Identify which cell holds the provided text, then report its [x, y] central coordinate. 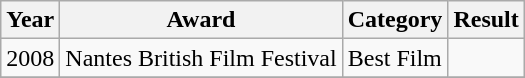
Best Film [395, 58]
Category [395, 20]
Result [486, 20]
2008 [30, 58]
Year [30, 20]
Nantes British Film Festival [201, 58]
Award [201, 20]
